Pinpoint the cell where the given text exists, returning its (X, Y) midpoint coordinate. 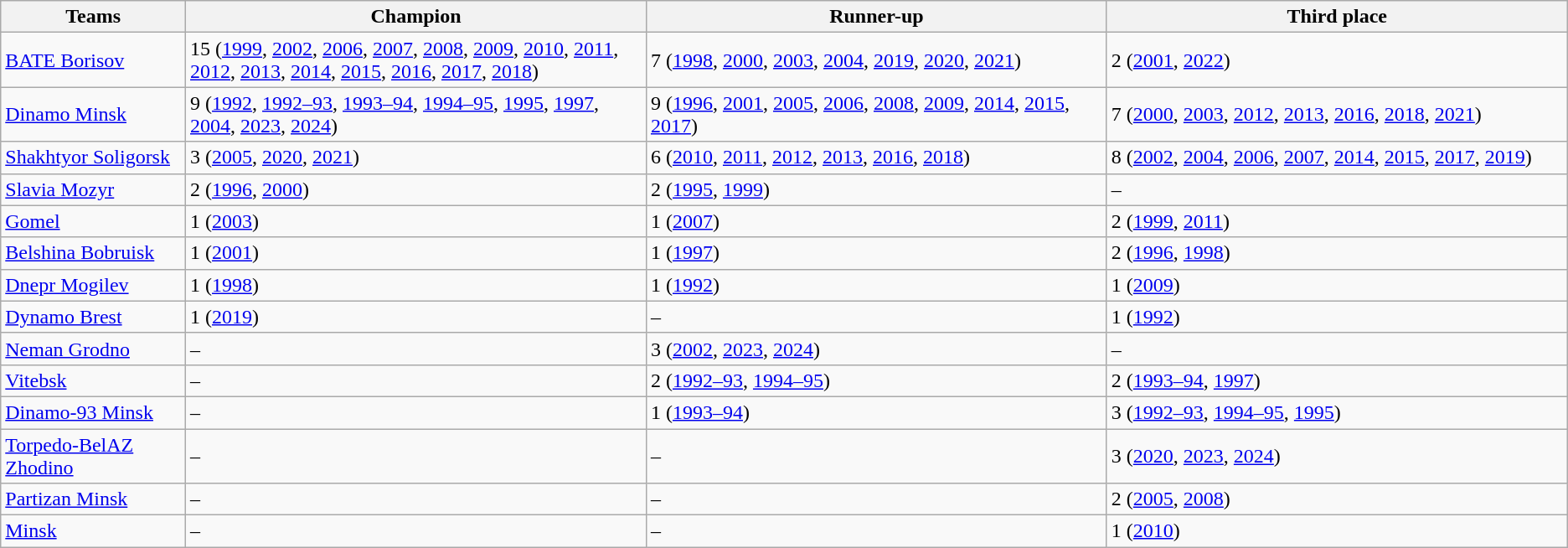
Vitebsk (94, 380)
2 (1995, 1999) (876, 189)
2 (1996, 2000) (416, 189)
1 (2007) (876, 221)
Champion (416, 17)
7 (1998, 2000, 2003, 2004, 2019, 2020, 2021) (876, 60)
1 (1998) (416, 285)
9 (1996, 2001, 2005, 2006, 2008, 2009, 2014, 2015, 2017) (876, 114)
6 (2010, 2011, 2012, 2013, 2016, 2018) (876, 158)
Dinamo-93 Minsk (94, 412)
Gomel (94, 221)
1 (1993–94) (876, 412)
Shakhtyor Soligorsk (94, 158)
2 (2001, 2022) (1337, 60)
Dynamo Brest (94, 317)
Teams (94, 17)
1 (2010) (1337, 531)
9 (1992, 1992–93, 1993–94, 1994–95, 1995, 1997, 2004, 2023, 2024) (416, 114)
3 (2020, 2023, 2024) (1337, 456)
BATE Borisov (94, 60)
1 (1997) (876, 253)
7 (2000, 2003, 2012, 2013, 2016, 2018, 2021) (1337, 114)
Minsk (94, 531)
Belshina Bobruisk (94, 253)
3 (2002, 2023, 2024) (876, 349)
Dnepr Mogilev (94, 285)
1 (2003) (416, 221)
2 (1999, 2011) (1337, 221)
15 (1999, 2002, 2006, 2007, 2008, 2009, 2010, 2011, 2012, 2013, 2014, 2015, 2016, 2017, 2018) (416, 60)
Dinamo Minsk (94, 114)
3 (1992–93, 1994–95, 1995) (1337, 412)
Third place (1337, 17)
1 (2009) (1337, 285)
2 (2005, 2008) (1337, 499)
Partizan Minsk (94, 499)
1 (2019) (416, 317)
2 (1992–93, 1994–95) (876, 380)
Torpedo-BelAZ Zhodino (94, 456)
Slavia Mozyr (94, 189)
1 (2001) (416, 253)
Neman Grodno (94, 349)
Runner-up (876, 17)
8 (2002, 2004, 2006, 2007, 2014, 2015, 2017, 2019) (1337, 158)
2 (1993–94, 1997) (1337, 380)
3 (2005, 2020, 2021) (416, 158)
2 (1996, 1998) (1337, 253)
